Determine the (X, Y) coordinate at the center of the cell enclosing the given text.  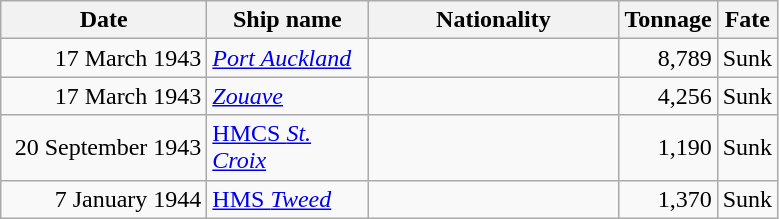
HMS Tweed (288, 199)
Date (104, 20)
4,256 (668, 96)
1,370 (668, 199)
Port Auckland (288, 58)
Tonnage (668, 20)
Zouave (288, 96)
HMCS St. Croix (288, 148)
20 September 1943 (104, 148)
Fate (747, 20)
1,190 (668, 148)
7 January 1944 (104, 199)
Ship name (288, 20)
8,789 (668, 58)
Nationality (494, 20)
